Capture the cell that displays the provided text and extract its [x, y] central coordinate. 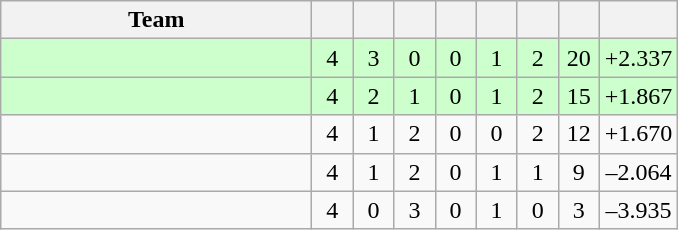
20 [578, 58]
9 [578, 172]
12 [578, 134]
–2.064 [638, 172]
+1.670 [638, 134]
+2.337 [638, 58]
Team [156, 20]
15 [578, 96]
–3.935 [638, 210]
+1.867 [638, 96]
